Determine the [x, y] coordinate at the center of the cell enclosing the given text.  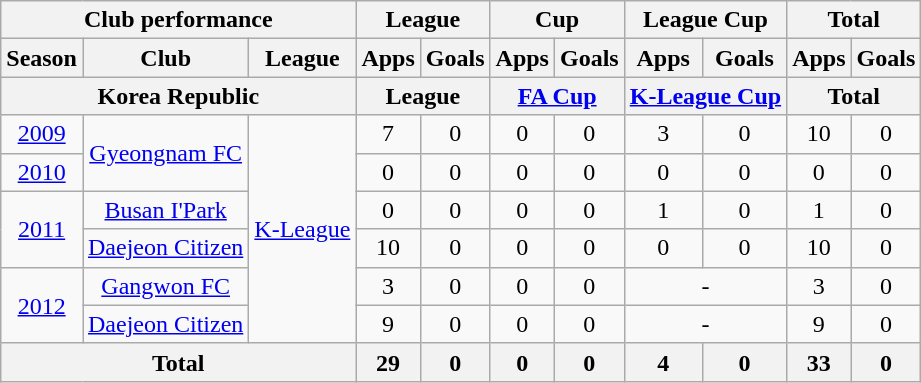
K-League [302, 229]
Club [165, 58]
Gangwon FC [165, 286]
7 [388, 134]
4 [663, 362]
Season [42, 58]
League Cup [705, 20]
2010 [42, 172]
Gyeongnam FC [165, 153]
29 [388, 362]
K-League Cup [705, 96]
2012 [42, 305]
33 [819, 362]
2009 [42, 134]
Cup [557, 20]
Club performance [178, 20]
FA Cup [557, 96]
Busan I'Park [165, 210]
Korea Republic [178, 96]
2011 [42, 229]
